Detect which cell encompasses the target text, then output its (x, y) center coordinate. 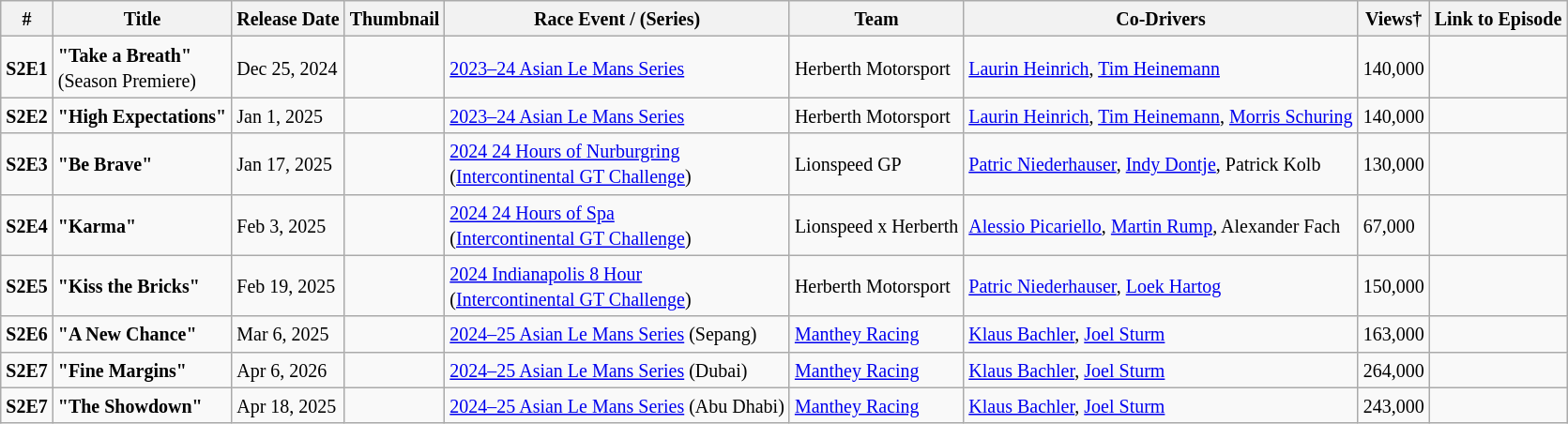
Lionspeed GP (876, 163)
S2E4 (27, 225)
# (27, 19)
2024 Indianapolis 8 Hour(Intercontinental GT Challenge) (617, 285)
Alessio Picariello, Martin Rump, Alexander Fach (1161, 225)
"High Expectations" (142, 115)
"Kiss the Bricks" (142, 285)
Co-Drivers (1161, 19)
2024–25 Asian Le Mans Series (Abu Dhabi) (617, 405)
"Take a Breath"(Season Premiere) (142, 68)
150,000 (1393, 285)
Feb 19, 2025 (288, 285)
S2E1 (27, 68)
S2E5 (27, 285)
Views† (1393, 19)
163,000 (1393, 334)
Apr 6, 2026 (288, 370)
Thumbnail (394, 19)
Team (876, 19)
Laurin Heinrich, Tim Heinemann (1161, 68)
"A New Chance" (142, 334)
Dec 25, 2024 (288, 68)
S2E2 (27, 115)
"Karma" (142, 225)
2024–25 Asian Le Mans Series (Sepang) (617, 334)
Jan 1, 2025 (288, 115)
Race Event / (Series) (617, 19)
2024–25 Asian Le Mans Series (Dubai) (617, 370)
Jan 17, 2025 (288, 163)
130,000 (1393, 163)
S2E3 (27, 163)
Mar 6, 2025 (288, 334)
Patric Niederhauser, Indy Dontje, Patrick Kolb (1161, 163)
Release Date (288, 19)
Laurin Heinrich, Tim Heinemann, Morris Schuring (1161, 115)
Feb 3, 2025 (288, 225)
264,000 (1393, 370)
2024 24 Hours of Spa(Intercontinental GT Challenge) (617, 225)
"The Showdown" (142, 405)
Lionspeed x Herberth (876, 225)
Title (142, 19)
243,000 (1393, 405)
Link to Episode (1498, 19)
"Be Brave" (142, 163)
Patric Niederhauser, Loek Hartog (1161, 285)
2024 24 Hours of Nurburgring(Intercontinental GT Challenge) (617, 163)
S2E6 (27, 334)
67,000 (1393, 225)
"Fine Margins" (142, 370)
Apr 18, 2025 (288, 405)
